Provide the (X, Y) coordinate of the cell's center where the given text is located.  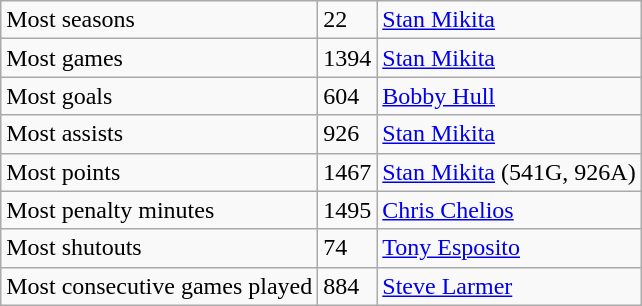
884 (348, 286)
Most goals (160, 96)
74 (348, 248)
604 (348, 96)
Chris Chelios (509, 210)
1394 (348, 58)
Tony Esposito (509, 248)
Most assists (160, 134)
Steve Larmer (509, 286)
Most points (160, 172)
1467 (348, 172)
Most shutouts (160, 248)
22 (348, 20)
Stan Mikita (541G, 926A) (509, 172)
926 (348, 134)
Bobby Hull (509, 96)
Most seasons (160, 20)
Most penalty minutes (160, 210)
1495 (348, 210)
Most consecutive games played (160, 286)
Most games (160, 58)
